Find where the given text appears and provide that cell's center as [X, Y] coordinate. 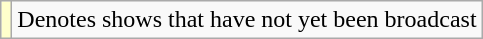
Denotes shows that have not yet been broadcast [247, 20]
